For the text-containing cell, return its midpoint in (x, y) coordinate format. 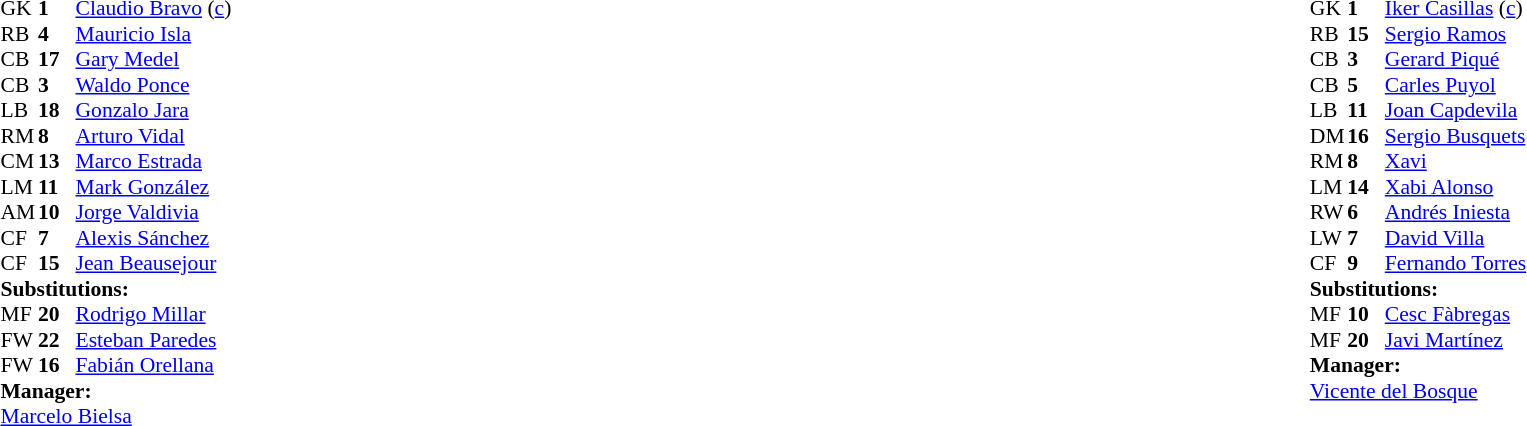
5 (1366, 85)
Fabián Orellana (154, 365)
Mark González (154, 187)
9 (1366, 263)
Andrés Iniesta (1456, 213)
13 (57, 161)
18 (57, 111)
LW (1329, 238)
Joan Capdevila (1456, 111)
Carles Puyol (1456, 85)
CM (19, 161)
Mauricio Isla (154, 34)
David Villa (1456, 238)
Fernando Torres (1456, 263)
DM (1329, 136)
Javi Martínez (1456, 340)
Cesc Fàbregas (1456, 315)
Gonzalo Jara (154, 111)
Jean Beausejour (154, 263)
6 (1366, 213)
RW (1329, 213)
17 (57, 59)
AM (19, 213)
Esteban Paredes (154, 340)
Gerard Piqué (1456, 59)
Vicente del Bosque (1418, 391)
Sergio Busquets (1456, 136)
Rodrigo Millar (154, 315)
Xavi (1456, 161)
Arturo Vidal (154, 136)
Sergio Ramos (1456, 34)
Jorge Valdivia (154, 213)
Xabi Alonso (1456, 187)
14 (1366, 187)
Waldo Ponce (154, 85)
Alexis Sánchez (154, 238)
22 (57, 340)
Gary Medel (154, 59)
4 (57, 34)
Marco Estrada (154, 161)
